Return the (X, Y) coordinate for the center point of the cell that contains the specified text.  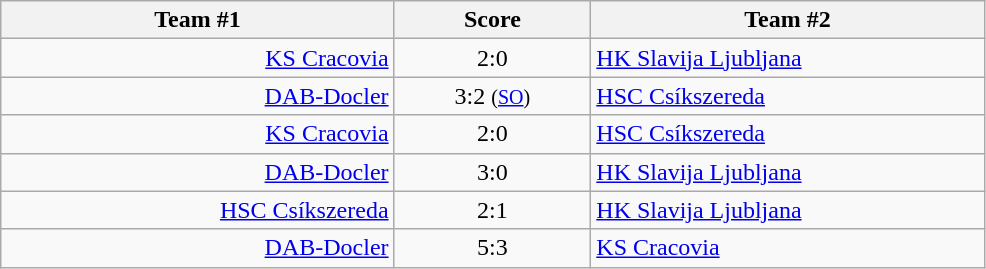
Team #2 (788, 20)
3:0 (492, 172)
Score (492, 20)
5:3 (492, 248)
3:2 (SO) (492, 96)
Team #1 (198, 20)
2:1 (492, 210)
